Capture the cell that displays the provided text and extract its (x, y) central coordinate. 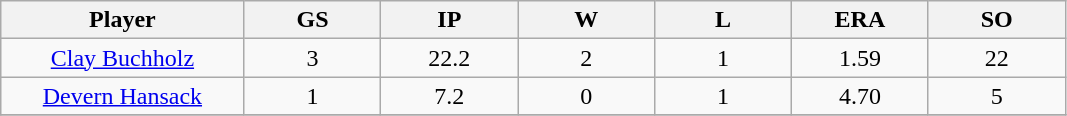
W (586, 20)
L (724, 20)
IP (450, 20)
3 (312, 58)
0 (586, 96)
5 (996, 96)
22 (996, 58)
7.2 (450, 96)
1.59 (860, 58)
GS (312, 20)
Player (122, 20)
ERA (860, 20)
Clay Buchholz (122, 58)
2 (586, 58)
SO (996, 20)
4.70 (860, 96)
22.2 (450, 58)
Devern Hansack (122, 96)
